Capture the cell that displays the provided text and extract its (x, y) central coordinate. 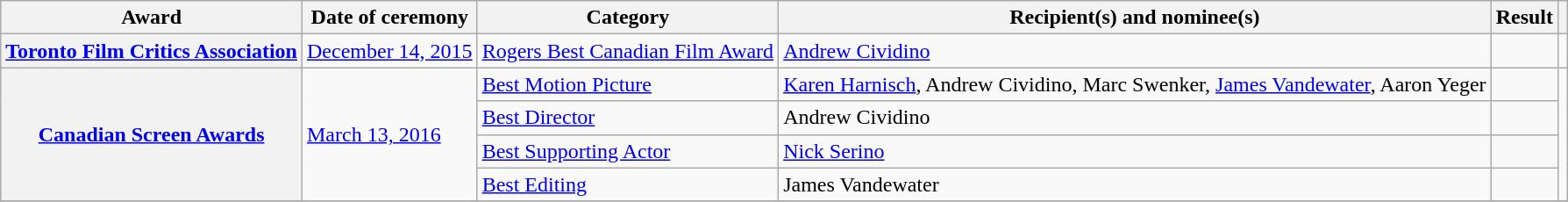
Rogers Best Canadian Film Award (628, 51)
James Vandewater (1135, 184)
Award (152, 18)
Nick Serino (1135, 151)
Karen Harnisch, Andrew Cividino, Marc Swenker, James Vandewater, Aaron Yeger (1135, 84)
Date of ceremony (389, 18)
Result (1524, 18)
Recipient(s) and nominee(s) (1135, 18)
Best Director (628, 118)
Category (628, 18)
March 13, 2016 (389, 134)
Best Supporting Actor (628, 151)
Best Motion Picture (628, 84)
Toronto Film Critics Association (152, 51)
December 14, 2015 (389, 51)
Canadian Screen Awards (152, 134)
Best Editing (628, 184)
